For the text-containing cell, return its midpoint in (x, y) coordinate format. 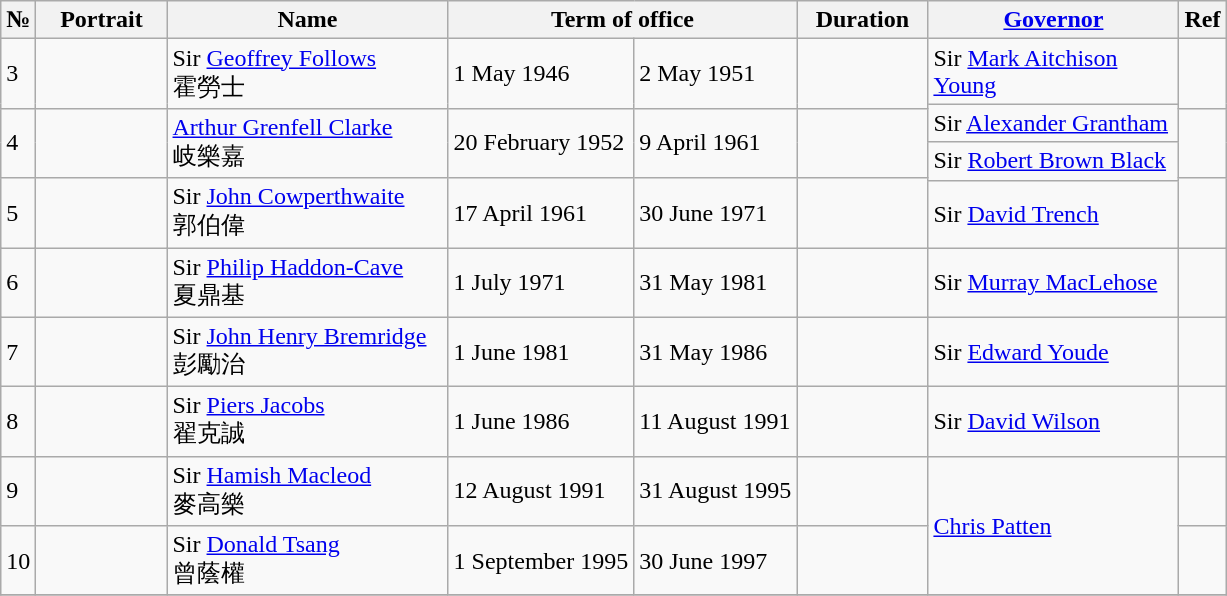
Portrait (102, 20)
Sir Edward Youde (1054, 352)
9 (18, 491)
10 (18, 561)
2 May 1951 (716, 74)
31 August 1995 (716, 491)
31 May 1981 (716, 283)
4 (18, 143)
Duration (862, 20)
31 May 1986 (716, 352)
Arthur Grenfell Clarke岐樂嘉 (308, 143)
Term of office (622, 20)
Sir Robert Brown Black (1054, 161)
3 (18, 74)
9 April 1961 (716, 143)
Chris Patten (1054, 526)
30 June 1997 (716, 561)
Sir John Henry Bremridge彭勵治 (308, 352)
8 (18, 422)
30 June 1971 (716, 213)
1 July 1971 (541, 283)
12 August 1991 (541, 491)
11 August 1991 (716, 422)
Sir Piers Jacobs翟克誠 (308, 422)
6 (18, 283)
Sir Mark Aitchison Young (1054, 72)
20 February 1952 (541, 143)
1 May 1946 (541, 74)
Sir Murray MacLehose (1054, 283)
7 (18, 352)
Sir David Wilson (1054, 422)
Governor (1054, 20)
Sir David Trench (1054, 214)
Sir Philip Haddon-Cave夏鼎基 (308, 283)
Sir Hamish Macleod麥高樂 (308, 491)
5 (18, 213)
1 September 1995 (541, 561)
Sir Geoffrey Follows霍勞士 (308, 74)
1 June 1986 (541, 422)
Name (308, 20)
1 June 1981 (541, 352)
Ref (1202, 20)
№ (18, 20)
17 April 1961 (541, 213)
Sir Alexander Grantham (1054, 123)
Sir John Cowperthwaite郭伯偉 (308, 213)
Sir Donald Tsang曾蔭權 (308, 561)
